Identify which cell holds the provided text, then report its (x, y) central coordinate. 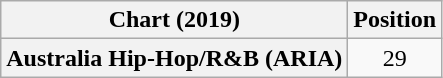
29 (395, 58)
Position (395, 20)
Australia Hip-Hop/R&B (ARIA) (174, 58)
Chart (2019) (174, 20)
